Capture the cell that displays the provided text and extract its (X, Y) central coordinate. 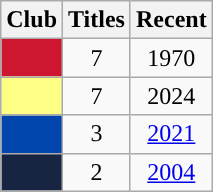
Titles (97, 20)
3 (97, 134)
2024 (171, 96)
1970 (171, 58)
Club (32, 20)
2021 (171, 134)
2004 (171, 172)
2 (97, 172)
Recent (171, 20)
